Return the [X, Y] coordinate for the center point of the cell that contains the specified text.  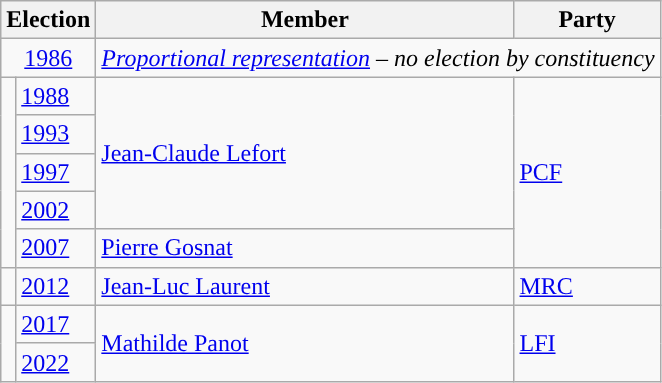
1986 [48, 58]
1997 [56, 172]
2002 [56, 210]
Mathilde Panot [305, 343]
Election [48, 20]
Member [305, 20]
1988 [56, 96]
MRC [587, 286]
Jean-Luc Laurent [305, 286]
2012 [56, 286]
LFI [587, 343]
1993 [56, 134]
Jean-Claude Lefort [305, 153]
Proportional representation – no election by constituency [378, 58]
2022 [56, 362]
2007 [56, 248]
Party [587, 20]
Pierre Gosnat [305, 248]
2017 [56, 324]
PCF [587, 172]
